Pinpoint the cell where the given text exists, returning its [x, y] midpoint coordinate. 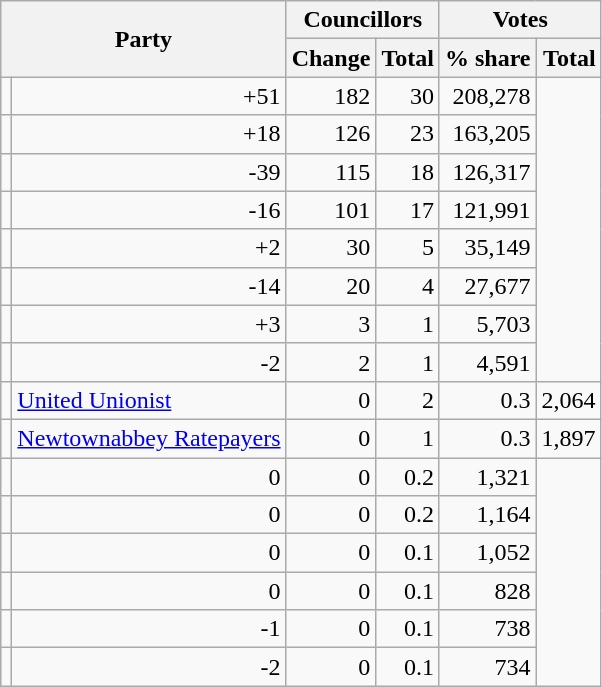
828 [488, 591]
-16 [149, 210]
1,321 [488, 477]
5 [408, 248]
United Unionist [149, 400]
121,991 [488, 210]
-14 [149, 286]
+51 [149, 96]
27,677 [488, 286]
-1 [149, 629]
20 [331, 286]
Change [331, 58]
+2 [149, 248]
163,205 [488, 134]
734 [488, 667]
35,149 [488, 248]
738 [488, 629]
5,703 [488, 324]
208,278 [488, 96]
182 [331, 96]
4 [408, 286]
Party [144, 39]
+3 [149, 324]
23 [408, 134]
Newtownabbey Ratepayers [149, 438]
115 [331, 172]
126 [331, 134]
% share [488, 58]
18 [408, 172]
1,897 [568, 438]
Councillors [362, 20]
3 [331, 324]
17 [408, 210]
101 [331, 210]
1,164 [488, 515]
2,064 [568, 400]
1,052 [488, 553]
Votes [520, 20]
-39 [149, 172]
126,317 [488, 172]
+18 [149, 134]
4,591 [488, 362]
